Search for the cell housing the specified text and yield its (X, Y) center coordinate. 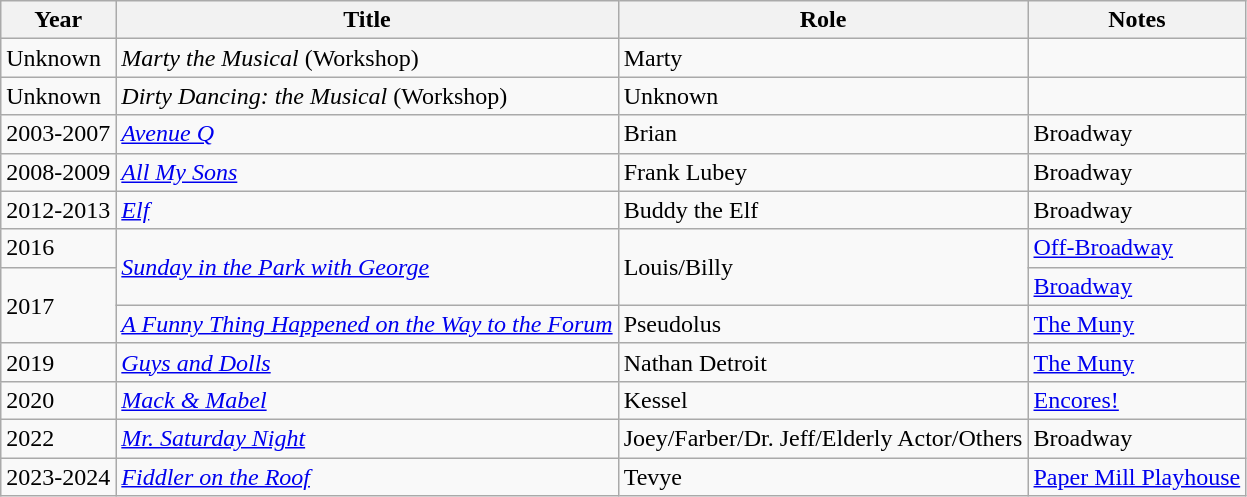
Frank Lubey (823, 172)
Year (58, 20)
Notes (1137, 20)
Role (823, 20)
A Funny Thing Happened on the Way to the Forum (367, 324)
Joey/Farber/Dr. Jeff/Elderly Actor/Others (823, 438)
2019 (58, 362)
2020 (58, 400)
Louis/Billy (823, 267)
2016 (58, 248)
Kessel (823, 400)
Nathan Detroit (823, 362)
Dirty Dancing: the Musical (Workshop) (367, 96)
Sunday in the Park with George (367, 267)
Guys and Dolls (367, 362)
2003-2007 (58, 134)
Brian (823, 134)
2008-2009 (58, 172)
Pseudolus (823, 324)
Elf (367, 210)
Title (367, 20)
Buddy the Elf (823, 210)
Paper Mill Playhouse (1137, 477)
Encores! (1137, 400)
Marty the Musical (Workshop) (367, 58)
2022 (58, 438)
Tevye (823, 477)
2012-2013 (58, 210)
Mack & Mabel (367, 400)
2017 (58, 305)
Fiddler on the Roof (367, 477)
All My Sons (367, 172)
Marty (823, 58)
Off-Broadway (1137, 248)
Mr. Saturday Night (367, 438)
2023-2024 (58, 477)
Avenue Q (367, 134)
